Output the [X, Y] coordinate of the center of the cell containing the given text.  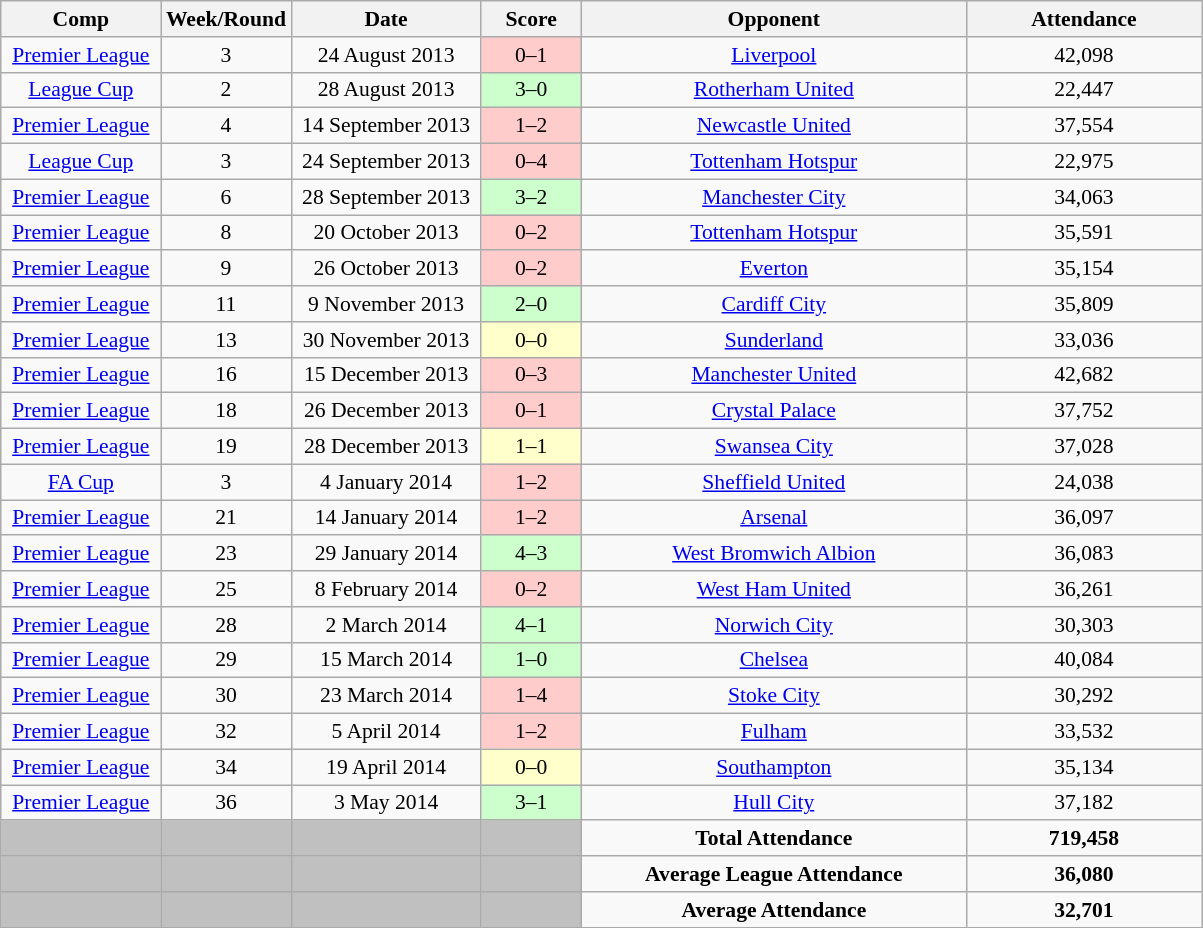
Everton [774, 269]
2 March 2014 [386, 625]
Sunderland [774, 340]
Score [531, 19]
2 [226, 90]
Manchester City [774, 197]
23 March 2014 [386, 696]
35,591 [1084, 233]
34,063 [1084, 197]
9 [226, 269]
Stoke City [774, 696]
Chelsea [774, 660]
8 February 2014 [386, 589]
18 [226, 411]
37,752 [1084, 411]
28 September 2013 [386, 197]
Liverpool [774, 55]
1–1 [531, 447]
Crystal Palace [774, 411]
719,458 [1084, 839]
Attendance [1084, 19]
37,554 [1084, 126]
Rotherham United [774, 90]
30,292 [1084, 696]
3–0 [531, 90]
28 August 2013 [386, 90]
29 January 2014 [386, 554]
Hull City [774, 803]
Arsenal [774, 518]
22,447 [1084, 90]
26 October 2013 [386, 269]
1–0 [531, 660]
20 October 2013 [386, 233]
42,098 [1084, 55]
2–0 [531, 304]
Week/Round [226, 19]
Opponent [774, 19]
Newcastle United [774, 126]
West Ham United [774, 589]
37,028 [1084, 447]
West Bromwich Albion [774, 554]
36,261 [1084, 589]
13 [226, 340]
26 December 2013 [386, 411]
Swansea City [774, 447]
3–1 [531, 803]
1–4 [531, 696]
4–3 [531, 554]
24 August 2013 [386, 55]
33,036 [1084, 340]
14 September 2013 [386, 126]
4–1 [531, 625]
0–4 [531, 162]
24,038 [1084, 482]
15 December 2013 [386, 375]
3–2 [531, 197]
0–3 [531, 375]
35,809 [1084, 304]
Cardiff City [774, 304]
40,084 [1084, 660]
Date [386, 19]
15 March 2014 [386, 660]
30,303 [1084, 625]
24 September 2013 [386, 162]
22,975 [1084, 162]
6 [226, 197]
4 [226, 126]
Comp [81, 19]
29 [226, 660]
21 [226, 518]
35,134 [1084, 767]
9 November 2013 [386, 304]
Total Attendance [774, 839]
Sheffield United [774, 482]
8 [226, 233]
4 January 2014 [386, 482]
5 April 2014 [386, 732]
11 [226, 304]
Norwich City [774, 625]
Manchester United [774, 375]
34 [226, 767]
32,701 [1084, 910]
30 November 2013 [386, 340]
FA Cup [81, 482]
19 [226, 447]
16 [226, 375]
30 [226, 696]
23 [226, 554]
19 April 2014 [386, 767]
28 [226, 625]
25 [226, 589]
Southampton [774, 767]
36,080 [1084, 874]
Average Attendance [774, 910]
33,532 [1084, 732]
37,182 [1084, 803]
36,097 [1084, 518]
Fulham [774, 732]
36 [226, 803]
36,083 [1084, 554]
14 January 2014 [386, 518]
42,682 [1084, 375]
28 December 2013 [386, 447]
3 May 2014 [386, 803]
32 [226, 732]
35,154 [1084, 269]
Average League Attendance [774, 874]
